Provide the [X, Y] coordinate of the cell's center where the given text is located.  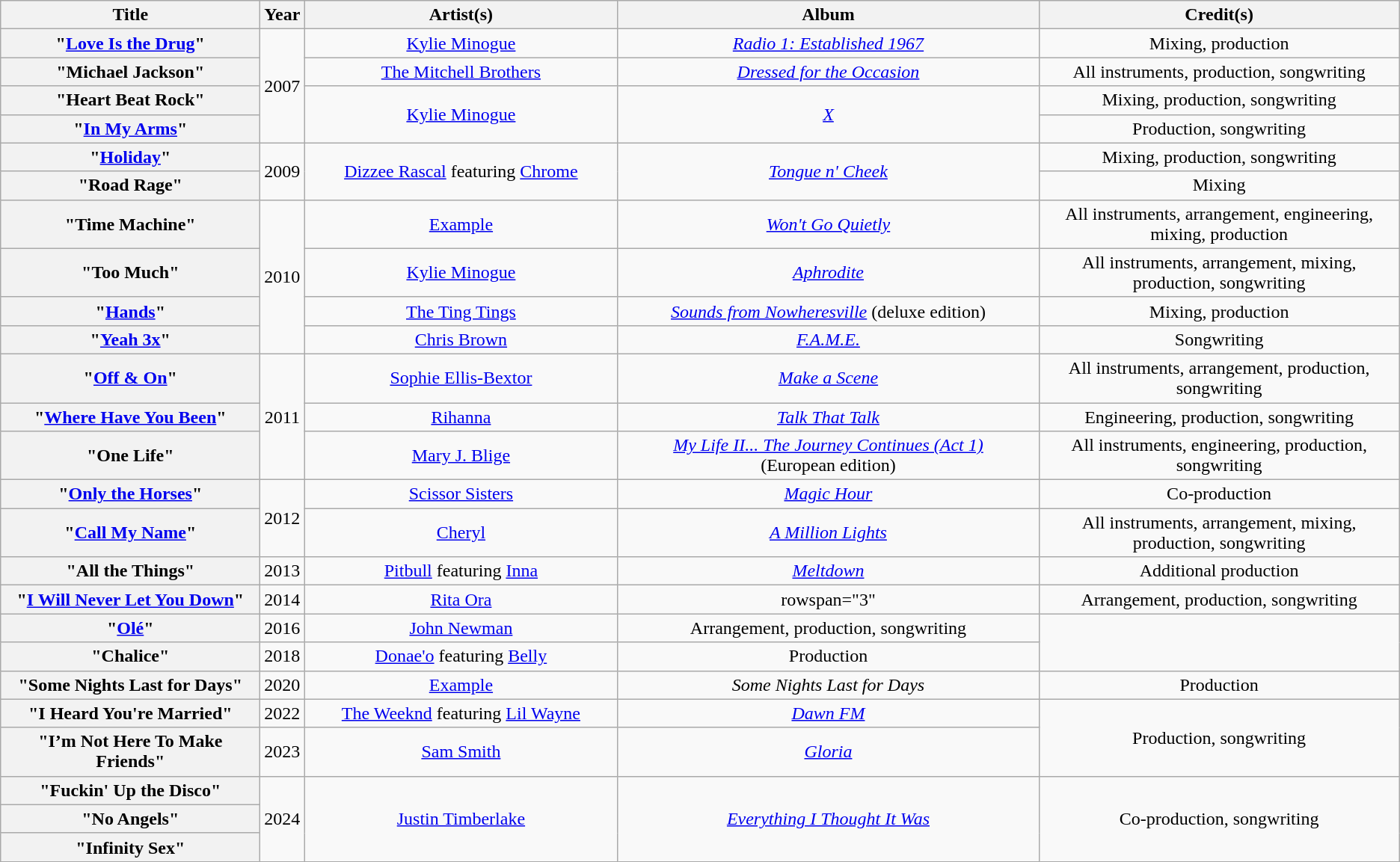
Rita Ora [461, 600]
Additional production [1219, 571]
Sounds from Nowheresville (deluxe edition) [829, 311]
"Love Is the Drug" [130, 43]
F.A.M.E. [829, 339]
2014 [283, 600]
"Olé" [130, 628]
2022 [283, 713]
Scissor Sisters [461, 494]
Dressed for the Occasion [829, 72]
All instruments, arrangement, engineering, mixing, production [1219, 224]
"One Life" [130, 456]
Make a Scene [829, 378]
"Infinity Sex" [130, 847]
All instruments, engineering, production, songwriting [1219, 456]
Dawn FM [829, 713]
"Holiday" [130, 157]
Tongue n' Cheek [829, 171]
Album [829, 15]
Cheryl [461, 532]
"Too Much" [130, 272]
Co-production, songwriting [1219, 819]
Talk That Talk [829, 416]
2011 [283, 416]
Aphrodite [829, 272]
"Road Rage" [130, 185]
Donae'o featuring Belly [461, 656]
Meltdown [829, 571]
Title [130, 15]
Won't Go Quietly [829, 224]
Sam Smith [461, 752]
"Hands" [130, 311]
John Newman [461, 628]
Co-production [1219, 494]
Engineering, production, songwriting [1219, 416]
X [829, 114]
"Call My Name" [130, 532]
2023 [283, 752]
"Michael Jackson" [130, 72]
Songwriting [1219, 339]
The Ting Tings [461, 311]
2007 [283, 86]
2009 [283, 171]
Magic Hour [829, 494]
"I Heard You're Married" [130, 713]
"No Angels" [130, 819]
My Life II... The Journey Continues (Act 1)(European edition) [829, 456]
Pitbull featuring Inna [461, 571]
"Chalice" [130, 656]
Year [283, 15]
A Million Lights [829, 532]
The Mitchell Brothers [461, 72]
Dizzee Rascal featuring Chrome [461, 171]
Chris Brown [461, 339]
"Some Nights Last for Days" [130, 685]
"All the Things" [130, 571]
"Only the Horses" [130, 494]
Sophie Ellis-Bextor [461, 378]
"Off & On" [130, 378]
rowspan="3" [829, 600]
Credit(s) [1219, 15]
"I’m Not Here To Make Friends" [130, 752]
Mixing [1219, 185]
Radio 1: Established 1967 [829, 43]
All instruments, arrangement, production, songwriting [1219, 378]
"Fuckin' Up the Disco" [130, 790]
Gloria [829, 752]
"In My Arms" [130, 129]
2013 [283, 571]
2016 [283, 628]
Rihanna [461, 416]
"I Will Never Let You Down" [130, 600]
2018 [283, 656]
"Where Have You Been" [130, 416]
2010 [283, 277]
2024 [283, 819]
"Yeah 3x" [130, 339]
Everything I Thought It Was [829, 819]
Some Nights Last for Days [829, 685]
2020 [283, 685]
Mary J. Blige [461, 456]
Justin Timberlake [461, 819]
All instruments, production, songwriting [1219, 72]
2012 [283, 519]
The Weeknd featuring Lil Wayne [461, 713]
"Time Machine" [130, 224]
Artist(s) [461, 15]
"Heart Beat Rock" [130, 100]
